Detect which cell encompasses the target text, then output its (x, y) center coordinate. 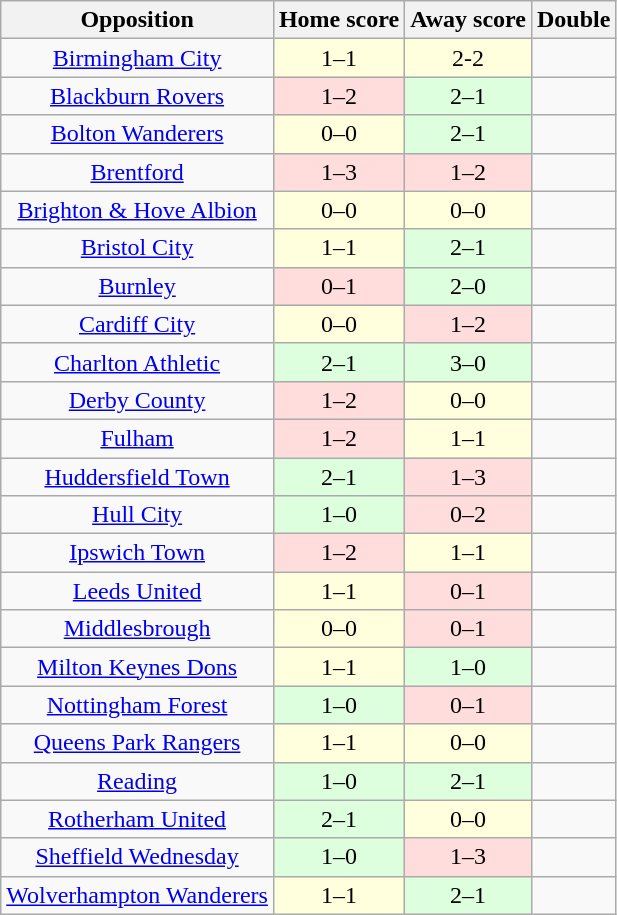
2–0 (468, 286)
Milton Keynes Dons (138, 667)
Brighton & Hove Albion (138, 210)
3–0 (468, 362)
Rotherham United (138, 819)
Birmingham City (138, 58)
Cardiff City (138, 324)
Bristol City (138, 248)
Derby County (138, 400)
Middlesbrough (138, 629)
Blackburn Rovers (138, 96)
Leeds United (138, 591)
Bolton Wanderers (138, 134)
Reading (138, 781)
Double (573, 20)
Fulham (138, 438)
Home score (338, 20)
2-2 (468, 58)
0–2 (468, 515)
Away score (468, 20)
Nottingham Forest (138, 705)
Opposition (138, 20)
Sheffield Wednesday (138, 857)
Brentford (138, 172)
Huddersfield Town (138, 477)
Ipswich Town (138, 553)
Hull City (138, 515)
Burnley (138, 286)
Queens Park Rangers (138, 743)
Wolverhampton Wanderers (138, 895)
Charlton Athletic (138, 362)
